From the cell containing the given text, extract its center point as (x, y) coordinate. 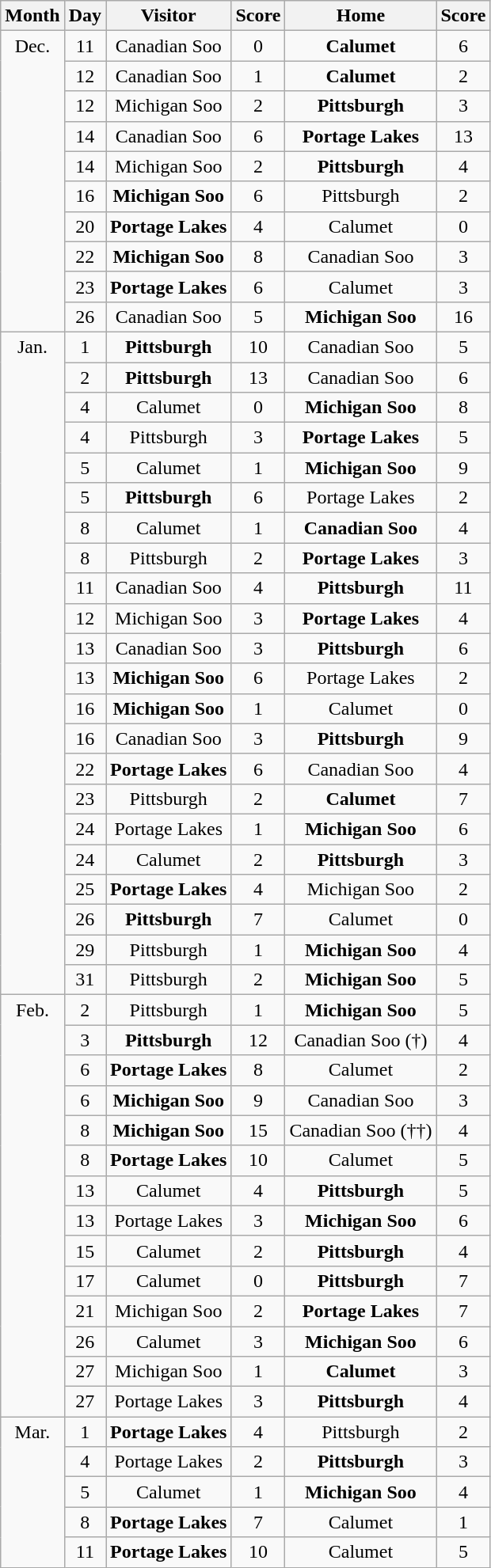
31 (85, 980)
25 (85, 890)
Mar. (32, 1492)
Visitor (169, 16)
Dec. (32, 182)
17 (85, 1281)
29 (85, 950)
Day (85, 16)
Month (32, 16)
Home (361, 16)
Canadian Soo (†) (361, 1040)
20 (85, 226)
21 (85, 1311)
Jan. (32, 663)
Feb. (32, 1206)
Canadian Soo (††) (361, 1130)
